Detect which cell encompasses the target text, then output its [X, Y] center coordinate. 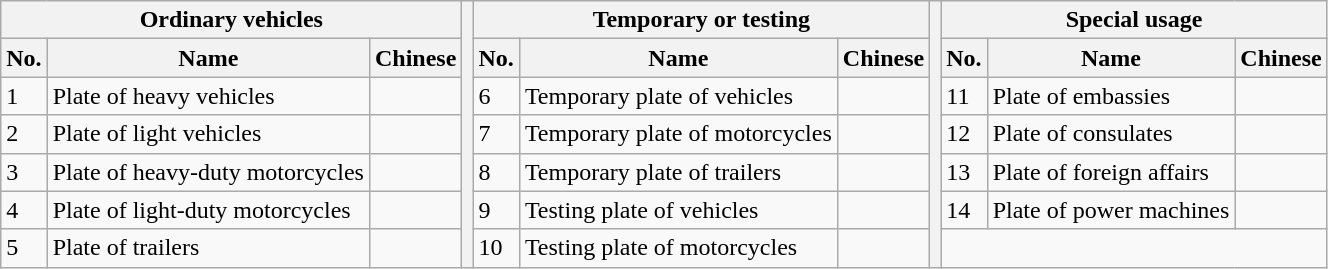
Temporary or testing [702, 20]
3 [24, 172]
Temporary plate of motorcycles [678, 134]
10 [496, 248]
Plate of consulates [1111, 134]
9 [496, 210]
Plate of heavy vehicles [208, 96]
12 [964, 134]
Plate of foreign affairs [1111, 172]
Testing plate of motorcycles [678, 248]
Plate of light vehicles [208, 134]
6 [496, 96]
Plate of power machines [1111, 210]
11 [964, 96]
2 [24, 134]
Plate of trailers [208, 248]
Plate of light-duty motorcycles [208, 210]
Temporary plate of vehicles [678, 96]
Temporary plate of trailers [678, 172]
Plate of heavy-duty motorcycles [208, 172]
Testing plate of vehicles [678, 210]
14 [964, 210]
Ordinary vehicles [232, 20]
13 [964, 172]
1 [24, 96]
8 [496, 172]
5 [24, 248]
4 [24, 210]
7 [496, 134]
Plate of embassies [1111, 96]
Special usage [1134, 20]
